Return the (x, y) coordinate for the center point of the cell that contains the specified text.  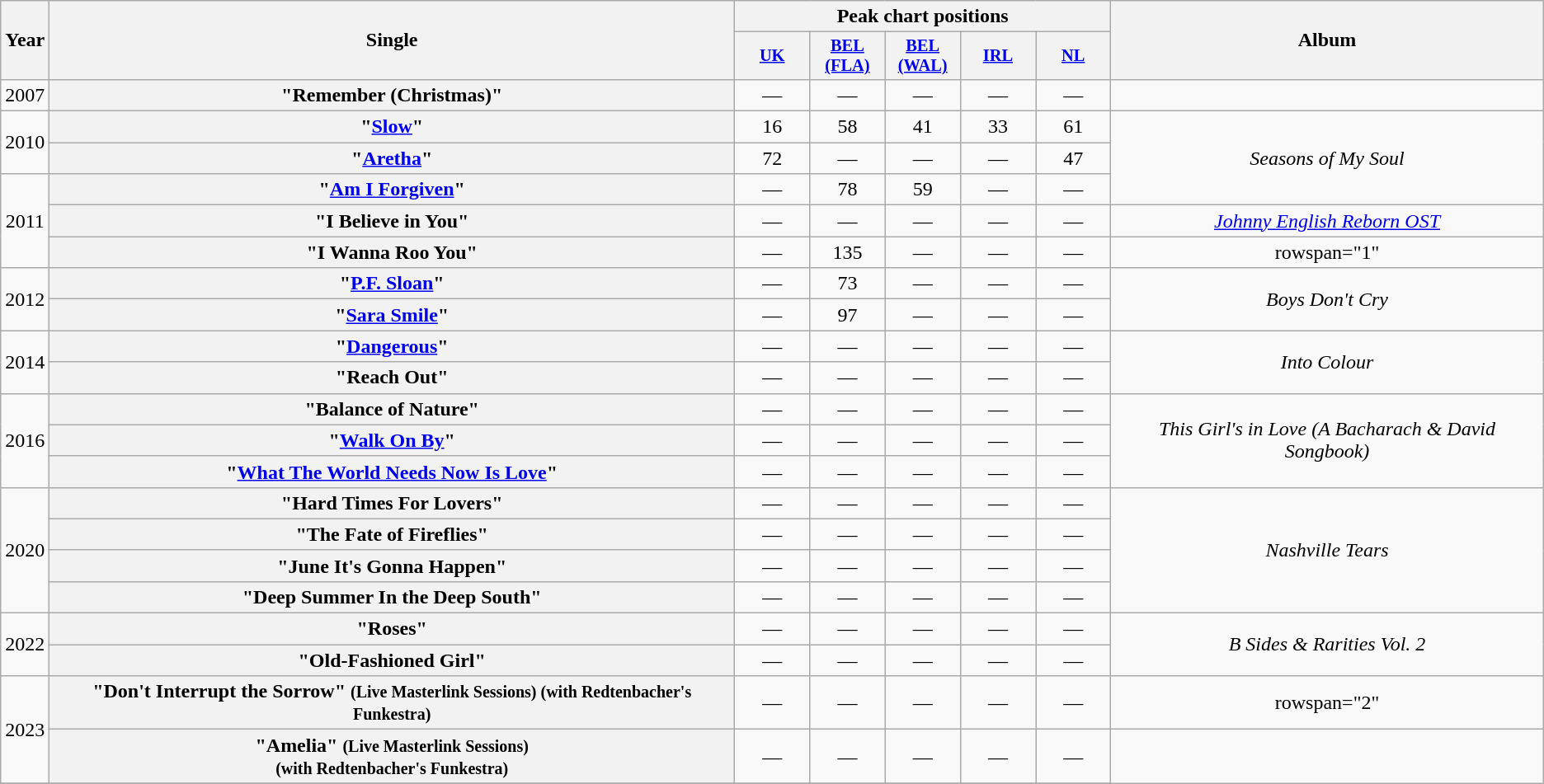
BEL (FLA) (848, 56)
"Hard Times For Lovers" (393, 503)
59 (922, 190)
2010 (25, 143)
"Slow" (393, 127)
"Reach Out" (393, 378)
2020 (25, 550)
BEL (WAL) (922, 56)
2007 (25, 95)
58 (848, 127)
"Deep Summer In the Deep South" (393, 597)
"Dangerous" (393, 346)
"Balance of Nature" (393, 409)
Album (1327, 40)
rowspan="1" (1327, 252)
2012 (25, 299)
Single (393, 40)
Seasons of My Soul (1327, 158)
2023 (25, 730)
"Remember (Christmas)" (393, 95)
NL (1074, 56)
"Walk On By" (393, 440)
"What The World Needs Now Is Love" (393, 472)
97 (848, 315)
"The Fate of Fireflies" (393, 534)
"June It's Gonna Happen" (393, 566)
Nashville Tears (1327, 550)
This Girl's in Love (A Bacharach & David Songbook) (1327, 440)
"Aretha" (393, 158)
"Old-Fashioned Girl" (393, 660)
2011 (25, 221)
47 (1074, 158)
B Sides & Rarities Vol. 2 (1327, 645)
73 (848, 284)
"Roses" (393, 629)
41 (922, 127)
Year (25, 40)
72 (772, 158)
135 (848, 252)
Johnny English Reborn OST (1327, 221)
2022 (25, 645)
"I Believe in You" (393, 221)
"P.F. Sloan" (393, 284)
78 (848, 190)
"Don't Interrupt the Sorrow" (Live Masterlink Sessions) (with Redtenbacher's Funkestra) (393, 702)
Into Colour (1327, 362)
16 (772, 127)
Boys Don't Cry (1327, 299)
rowspan="2" (1327, 702)
"Am I Forgiven" (393, 190)
33 (998, 127)
2014 (25, 362)
"I Wanna Roo You" (393, 252)
Peak chart positions (923, 16)
IRL (998, 56)
61 (1074, 127)
2016 (25, 440)
"Sara Smile" (393, 315)
"Amelia" (Live Masterlink Sessions) (with Redtenbacher's Funkestra) (393, 757)
UK (772, 56)
